Determine the [X, Y] coordinate at the center of the cell enclosing the given text.  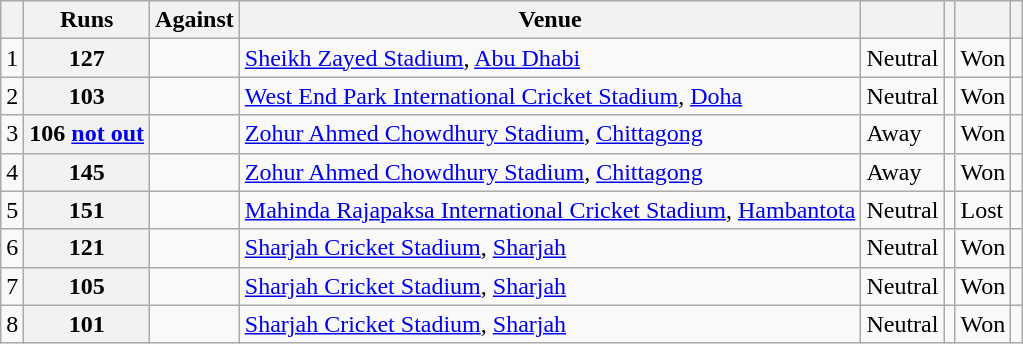
106 not out [87, 134]
Runs [87, 20]
121 [87, 248]
4 [12, 172]
Sheikh Zayed Stadium, Abu Dhabi [550, 58]
127 [87, 58]
West End Park International Cricket Stadium, Doha [550, 96]
3 [12, 134]
8 [12, 324]
5 [12, 210]
Lost [983, 210]
151 [87, 210]
Against [195, 20]
103 [87, 96]
145 [87, 172]
Venue [550, 20]
105 [87, 286]
Mahinda Rajapaksa International Cricket Stadium, Hambantota [550, 210]
2 [12, 96]
7 [12, 286]
1 [12, 58]
6 [12, 248]
101 [87, 324]
